From the cell containing the given text, extract its center point as [X, Y] coordinate. 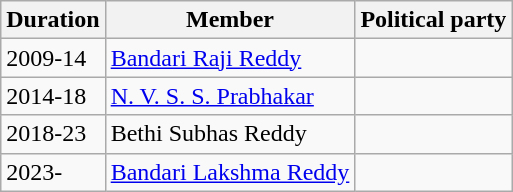
N. V. S. S. Prabhakar [230, 96]
Bethi Subhas Reddy [230, 134]
2014-18 [53, 96]
2009-14 [53, 58]
2023- [53, 172]
Member [230, 20]
Bandari Lakshma Reddy [230, 172]
2018-23 [53, 134]
Bandari Raji Reddy [230, 58]
Political party [434, 20]
Duration [53, 20]
